Capture the cell that displays the provided text and extract its (x, y) central coordinate. 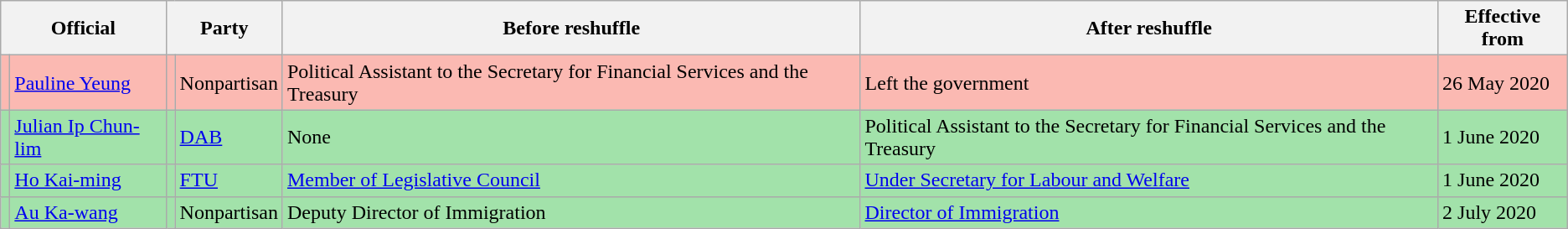
Ho Kai-ming (88, 180)
None (571, 138)
FTU (229, 180)
Party (224, 29)
Before reshuffle (571, 29)
Director of Immigration (1149, 212)
26 May 2020 (1503, 82)
After reshuffle (1149, 29)
Official (84, 29)
DAB (229, 138)
Pauline Yeung (88, 82)
Under Secretary for Labour and Welfare (1149, 180)
Effective from (1503, 29)
Au Ka-wang (88, 212)
Member of Legislative Council (571, 180)
2 July 2020 (1503, 212)
Left the government (1149, 82)
Deputy Director of Immigration (571, 212)
Julian Ip Chun-lim (88, 138)
